Determine the [x, y] coordinate at the center of the cell enclosing the given text.  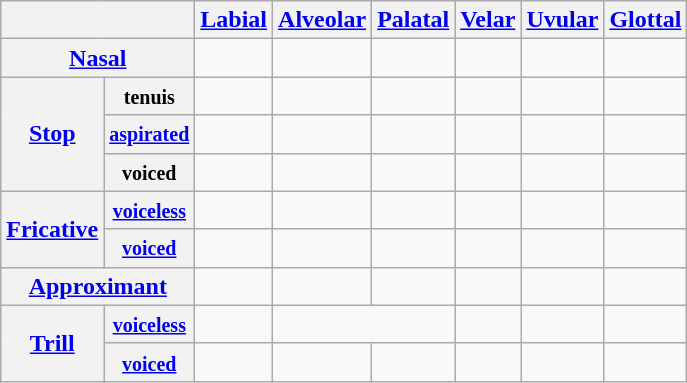
Fricative [52, 229]
Approximant [98, 286]
Palatal [414, 20]
Uvular [562, 20]
Labial [234, 20]
Trill [52, 343]
Glottal [646, 20]
tenuis [150, 96]
Velar [488, 20]
Stop [52, 134]
Alveolar [322, 20]
Nasal [98, 58]
aspirated [150, 134]
